Pinpoint the cell where the given text exists, returning its [x, y] midpoint coordinate. 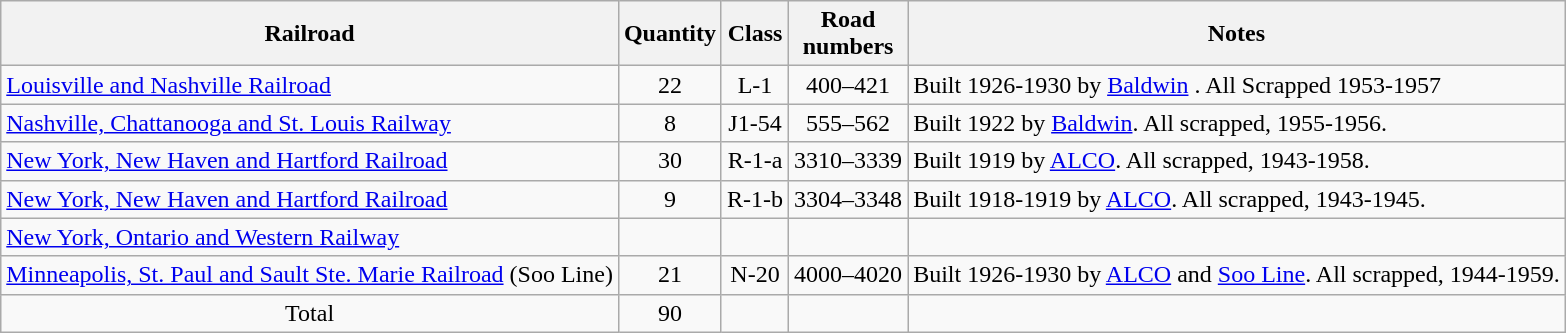
Railroad [310, 34]
4000–4020 [848, 275]
Roadnumbers [848, 34]
3310–3339 [848, 161]
Louisville and Nashville Railroad [310, 85]
30 [670, 161]
8 [670, 123]
Nashville, Chattanooga and St. Louis Railway [310, 123]
Class [754, 34]
R-1-b [754, 199]
N-20 [754, 275]
Built 1918-1919 by ALCO. All scrapped, 1943-1945. [1237, 199]
New York, Ontario and Western Railway [310, 237]
555–562 [848, 123]
J1-54 [754, 123]
Built 1919 by ALCO. All scrapped, 1943-1958. [1237, 161]
Built 1926-1930 by Baldwin . All Scrapped 1953-1957 [1237, 85]
3304–3348 [848, 199]
21 [670, 275]
Quantity [670, 34]
Total [310, 313]
22 [670, 85]
Built 1926-1930 by ALCO and Soo Line. All scrapped, 1944-1959. [1237, 275]
9 [670, 199]
400–421 [848, 85]
L-1 [754, 85]
Built 1922 by Baldwin. All scrapped, 1955-1956. [1237, 123]
90 [670, 313]
R-1-a [754, 161]
Notes [1237, 34]
Minneapolis, St. Paul and Sault Ste. Marie Railroad (Soo Line) [310, 275]
